Pinpoint the cell where the given text exists, returning its (X, Y) midpoint coordinate. 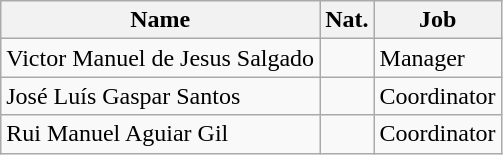
Manager (438, 58)
Name (160, 20)
Job (438, 20)
Victor Manuel de Jesus Salgado (160, 58)
Nat. (347, 20)
Rui Manuel Aguiar Gil (160, 134)
José Luís Gaspar Santos (160, 96)
